Provide the [X, Y] coordinate of the cell's center where the given text is located.  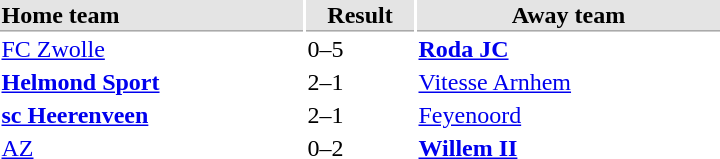
Home team [152, 16]
Feyenoord [568, 115]
Roda JC [568, 49]
Vitesse Arnhem [568, 83]
FC Zwolle [152, 49]
0–5 [360, 49]
sc Heerenveen [152, 115]
Result [360, 16]
Away team [568, 16]
Helmond Sport [152, 83]
